Output the [x, y] coordinate of the center of the cell containing the given text.  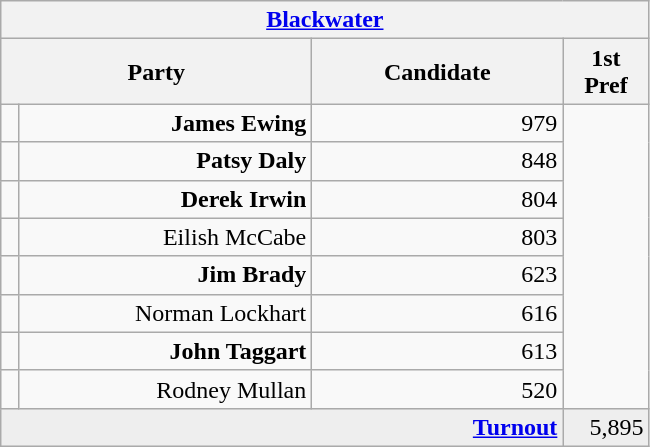
979 [438, 123]
616 [438, 313]
Norman Lockhart [166, 313]
James Ewing [166, 123]
Patsy Daly [166, 161]
623 [438, 275]
Derek Irwin [166, 199]
Rodney Mullan [166, 389]
Party [156, 72]
5,895 [606, 427]
Turnout [282, 427]
804 [438, 199]
613 [438, 351]
520 [438, 389]
Candidate [438, 72]
848 [438, 161]
Blackwater [325, 20]
Jim Brady [166, 275]
1st Pref [606, 72]
803 [438, 237]
Eilish McCabe [166, 237]
John Taggart [166, 351]
